Determine the [x, y] coordinate at the center of the cell enclosing the given text.  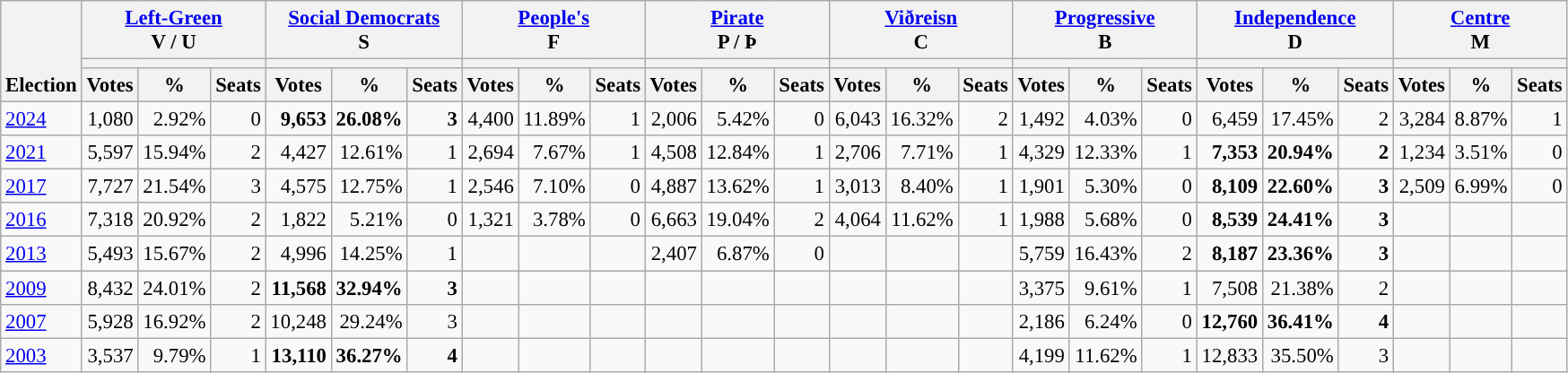
3.78% [554, 220]
13,110 [298, 355]
12.75% [370, 186]
16.32% [922, 119]
5,928 [109, 321]
PirateP / Þ [737, 30]
15.94% [174, 152]
8,109 [1229, 186]
12,833 [1229, 355]
32.94% [370, 288]
1,492 [1041, 119]
16.92% [174, 321]
2016 [41, 220]
2,706 [858, 152]
12.61% [370, 152]
35.50% [1301, 355]
22.60% [1301, 186]
6,459 [1229, 119]
21.38% [1301, 288]
21.54% [174, 186]
2,509 [1421, 186]
5.21% [370, 220]
1,080 [109, 119]
4,427 [298, 152]
23.36% [1301, 254]
5.30% [1105, 186]
9.79% [174, 355]
2017 [41, 186]
3,284 [1421, 119]
8,432 [109, 288]
20.92% [174, 220]
14.25% [370, 254]
4,064 [858, 220]
8,187 [1229, 254]
3,537 [109, 355]
7.71% [922, 152]
2,186 [1041, 321]
2,694 [490, 152]
7,353 [1229, 152]
2009 [41, 288]
1,822 [298, 220]
4,508 [673, 152]
16.43% [1105, 254]
4.03% [1105, 119]
5,493 [109, 254]
3,375 [1041, 288]
Social DemocratsS [364, 30]
5,597 [109, 152]
19.04% [737, 220]
1,321 [490, 220]
26.08% [370, 119]
5.42% [737, 119]
8,539 [1229, 220]
36.27% [370, 355]
24.01% [174, 288]
7,318 [109, 220]
ProgressiveB [1105, 30]
3.51% [1480, 152]
2021 [41, 152]
7.67% [554, 152]
4,887 [673, 186]
13.62% [737, 186]
5.68% [1105, 220]
1,988 [1041, 220]
4,329 [1041, 152]
2003 [41, 355]
29.24% [370, 321]
4,199 [1041, 355]
2,407 [673, 254]
1,234 [1421, 152]
6.99% [1480, 186]
2,546 [490, 186]
7.10% [554, 186]
3,013 [858, 186]
15.67% [174, 254]
8.87% [1480, 119]
11.89% [554, 119]
7,727 [109, 186]
6,663 [673, 220]
5,759 [1041, 254]
4,575 [298, 186]
6.24% [1105, 321]
8.40% [922, 186]
24.41% [1301, 220]
ViðreisnC [920, 30]
17.45% [1301, 119]
10,248 [298, 321]
6.87% [737, 254]
IndependenceD [1295, 30]
Election [41, 52]
2007 [41, 321]
Left-GreenV / U [174, 30]
12,760 [1229, 321]
CentreM [1480, 30]
36.41% [1301, 321]
6,043 [858, 119]
2013 [41, 254]
4,996 [298, 254]
4,400 [490, 119]
9,653 [298, 119]
9.61% [1105, 288]
12.33% [1105, 152]
11,568 [298, 288]
20.94% [1301, 152]
12.84% [737, 152]
People'sF [553, 30]
7,508 [1229, 288]
2.92% [174, 119]
1,901 [1041, 186]
2024 [41, 119]
2,006 [673, 119]
